Extract the [X, Y] coordinate from the center of the cell holding the provided text.  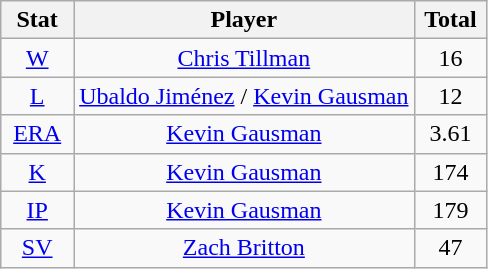
47 [450, 248]
174 [450, 172]
IP [38, 210]
Total [450, 20]
16 [450, 58]
W [38, 58]
12 [450, 96]
Chris Tillman [244, 58]
Stat [38, 20]
SV [38, 248]
Zach Britton [244, 248]
ERA [38, 134]
Ubaldo Jiménez / Kevin Gausman [244, 96]
179 [450, 210]
Player [244, 20]
3.61 [450, 134]
K [38, 172]
L [38, 96]
